Return (x, y) of the center of cell containing provided text 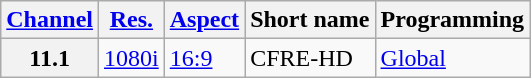
Short name (310, 20)
16:9 (204, 58)
1080i (132, 58)
Aspect (204, 20)
Res. (132, 20)
CFRE-HD (310, 58)
Channel (50, 20)
Programming (452, 20)
11.1 (50, 58)
Global (452, 58)
